Pinpoint the cell where the given text exists, returning its (X, Y) midpoint coordinate. 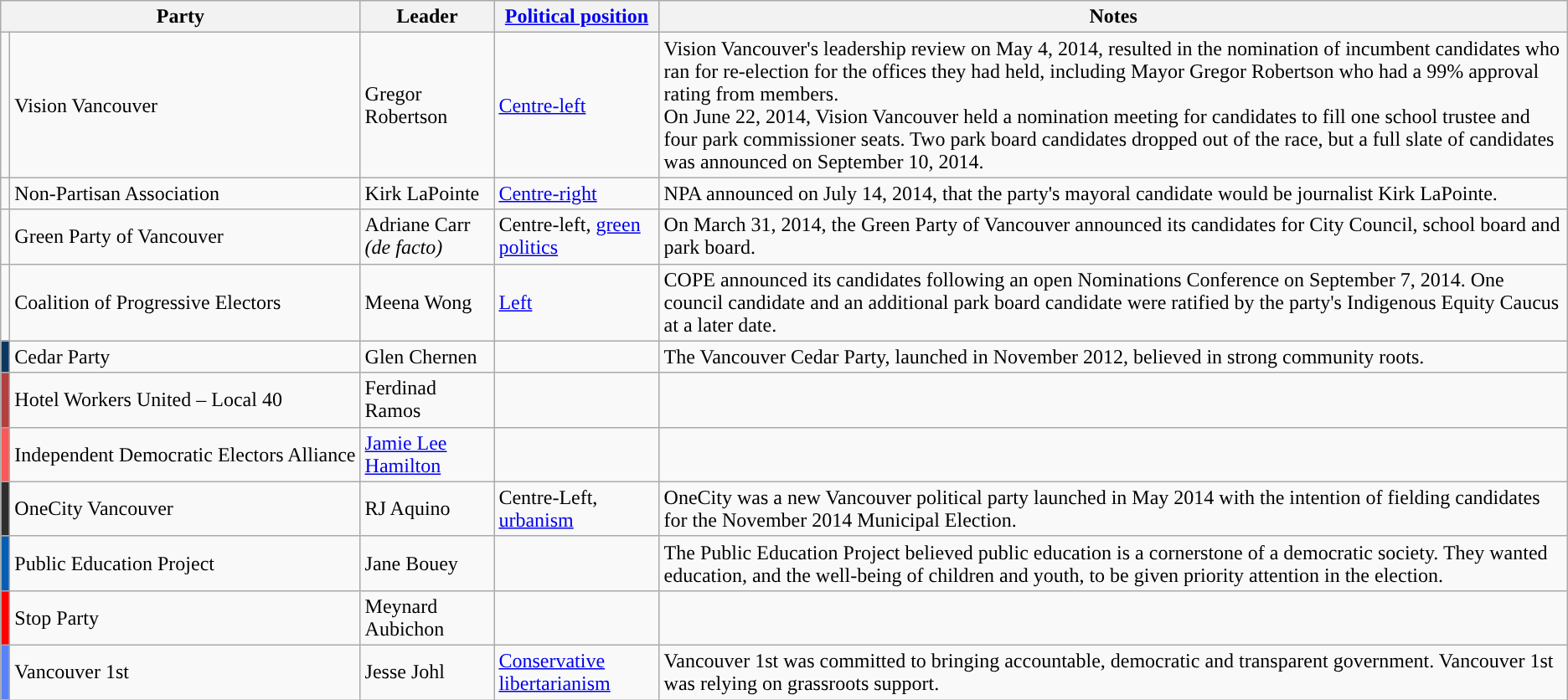
Vancouver 1st was committed to bringing accountable, democratic and transparent government. Vancouver 1st was relying on grassroots support. (1113, 672)
Vancouver 1st (185, 672)
Centre-left (576, 106)
Gregor Robertson (427, 106)
On March 31, 2014, the Green Party of Vancouver announced its candidates for City Council, school board and park board. (1113, 236)
Meena Wong (427, 302)
OneCity was a new Vancouver political party launched in May 2014 with the intention of fielding candidates for the November 2014 Municipal Election. (1113, 509)
Meynard Aubichon (427, 618)
Kirk LaPointe (427, 193)
Notes (1113, 17)
Political position (576, 17)
Coalition of Progressive Electors (185, 302)
The Vancouver Cedar Party, launched in November 2012, believed in strong community roots. (1113, 357)
Centre-right (576, 193)
Centre-Left, urbanism (576, 509)
Independent Democratic Electors Alliance (185, 454)
Left (576, 302)
Leader (427, 17)
Green Party of Vancouver (185, 236)
Public Education Project (185, 563)
Conservative libertarianism (576, 672)
Jamie Lee Hamilton (427, 454)
NPA announced on July 14, 2014, that the party's mayoral candidate would be journalist Kirk LaPointe. (1113, 193)
Cedar Party (185, 357)
Vision Vancouver (185, 106)
OneCity Vancouver (185, 509)
Party (181, 17)
RJ Aquino (427, 509)
Stop Party (185, 618)
Ferdinad Ramos (427, 400)
Centre-left, green politics (576, 236)
Glen Chernen (427, 357)
Adriane Carr (de facto) (427, 236)
Jane Bouey (427, 563)
Hotel Workers United – Local 40 (185, 400)
Jesse Johl (427, 672)
Non-Partisan Association (185, 193)
